For the text-containing cell, return its midpoint in [x, y] coordinate format. 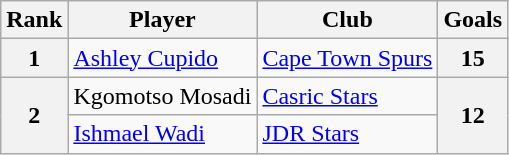
Goals [473, 20]
Player [162, 20]
Rank [34, 20]
Cape Town Spurs [348, 58]
Ishmael Wadi [162, 134]
2 [34, 115]
Ashley Cupido [162, 58]
Club [348, 20]
Kgomotso Mosadi [162, 96]
15 [473, 58]
JDR Stars [348, 134]
12 [473, 115]
Casric Stars [348, 96]
1 [34, 58]
